Capture the cell that displays the provided text and extract its (X, Y) central coordinate. 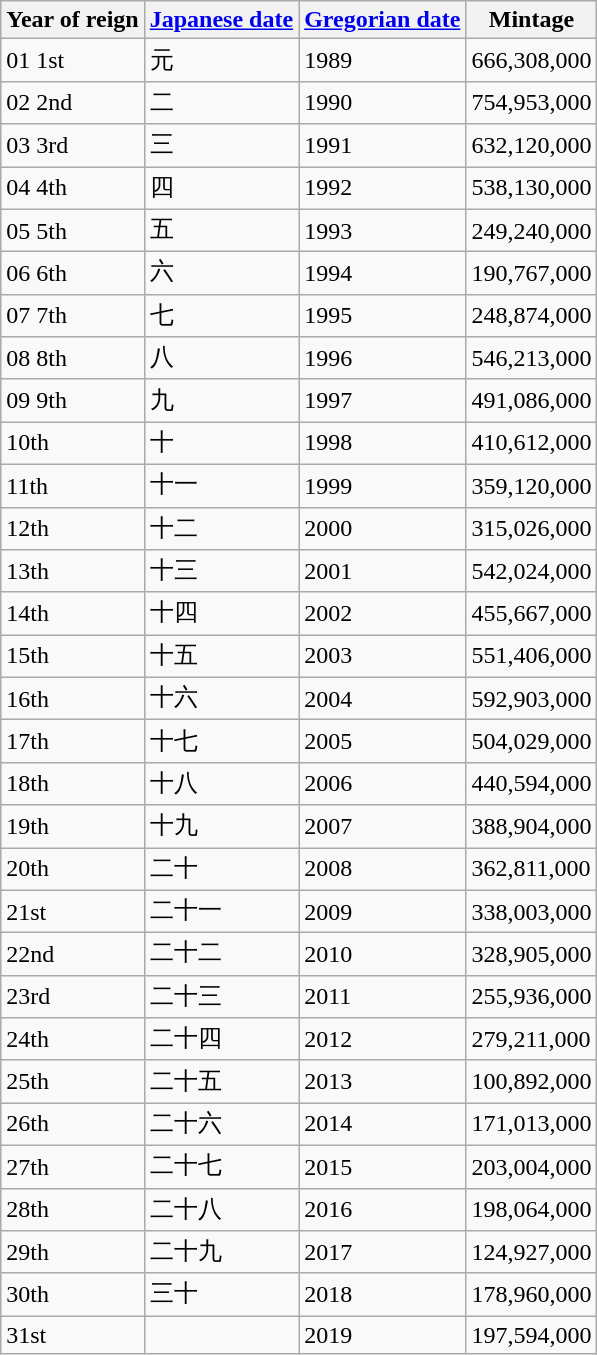
18th (72, 784)
410,612,000 (532, 444)
592,903,000 (532, 698)
07 7th (72, 316)
2016 (382, 1210)
二十二 (221, 954)
七 (221, 316)
Gregorian date (382, 20)
197,594,000 (532, 1335)
十三 (221, 572)
2004 (382, 698)
124,927,000 (532, 1252)
248,874,000 (532, 316)
2000 (382, 528)
五 (221, 230)
Mintage (532, 20)
十六 (221, 698)
27th (72, 1166)
六 (221, 274)
546,213,000 (532, 358)
24th (72, 1040)
1990 (382, 102)
171,013,000 (532, 1124)
1995 (382, 316)
二 (221, 102)
2005 (382, 742)
491,086,000 (532, 400)
2017 (382, 1252)
三 (221, 146)
Japanese date (221, 20)
2018 (382, 1294)
08 8th (72, 358)
二十六 (221, 1124)
315,026,000 (532, 528)
2007 (382, 826)
01 1st (72, 60)
二十 (221, 870)
504,029,000 (532, 742)
25th (72, 1082)
四 (221, 188)
440,594,000 (532, 784)
1989 (382, 60)
17th (72, 742)
2001 (382, 572)
10th (72, 444)
14th (72, 614)
26th (72, 1124)
16th (72, 698)
15th (72, 656)
359,120,000 (532, 486)
455,667,000 (532, 614)
09 9th (72, 400)
2015 (382, 1166)
28th (72, 1210)
九 (221, 400)
30th (72, 1294)
21st (72, 912)
2011 (382, 996)
十五 (221, 656)
1996 (382, 358)
1993 (382, 230)
十八 (221, 784)
23rd (72, 996)
542,024,000 (532, 572)
338,003,000 (532, 912)
2003 (382, 656)
388,904,000 (532, 826)
十 (221, 444)
249,240,000 (532, 230)
190,767,000 (532, 274)
328,905,000 (532, 954)
2019 (382, 1335)
二十五 (221, 1082)
十四 (221, 614)
2012 (382, 1040)
666,308,000 (532, 60)
279,211,000 (532, 1040)
255,936,000 (532, 996)
2009 (382, 912)
203,004,000 (532, 1166)
二十九 (221, 1252)
2006 (382, 784)
362,811,000 (532, 870)
十九 (221, 826)
198,064,000 (532, 1210)
11th (72, 486)
二十七 (221, 1166)
2002 (382, 614)
19th (72, 826)
12th (72, 528)
1997 (382, 400)
十一 (221, 486)
13th (72, 572)
1999 (382, 486)
100,892,000 (532, 1082)
2010 (382, 954)
02 2nd (72, 102)
三十 (221, 1294)
754,953,000 (532, 102)
538,130,000 (532, 188)
178,960,000 (532, 1294)
632,120,000 (532, 146)
十二 (221, 528)
03 3rd (72, 146)
2013 (382, 1082)
二十四 (221, 1040)
1998 (382, 444)
Year of reign (72, 20)
31st (72, 1335)
八 (221, 358)
04 4th (72, 188)
29th (72, 1252)
二十八 (221, 1210)
05 5th (72, 230)
1991 (382, 146)
2008 (382, 870)
551,406,000 (532, 656)
二十三 (221, 996)
十七 (221, 742)
22nd (72, 954)
1994 (382, 274)
元 (221, 60)
2014 (382, 1124)
1992 (382, 188)
二十一 (221, 912)
20th (72, 870)
06 6th (72, 274)
